Provide the [x, y] coordinate of the cell's center where the given text is located.  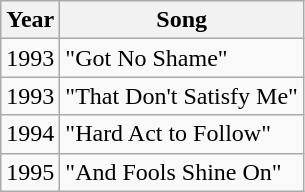
"Hard Act to Follow" [182, 134]
"Got No Shame" [182, 58]
"That Don't Satisfy Me" [182, 96]
Song [182, 20]
1995 [30, 172]
1994 [30, 134]
"And Fools Shine On" [182, 172]
Year [30, 20]
